Return the [X, Y] coordinate for the center point of the cell that contains the specified text.  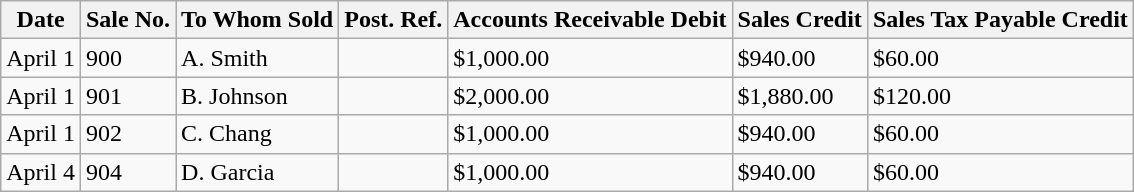
$120.00 [1000, 96]
C. Chang [258, 134]
902 [128, 134]
904 [128, 172]
Sales Tax Payable Credit [1000, 20]
A. Smith [258, 58]
D. Garcia [258, 172]
900 [128, 58]
Sales Credit [800, 20]
B. Johnson [258, 96]
901 [128, 96]
$1,880.00 [800, 96]
To Whom Sold [258, 20]
April 4 [41, 172]
Accounts Receivable Debit [590, 20]
Date [41, 20]
Sale No. [128, 20]
$2,000.00 [590, 96]
Post. Ref. [394, 20]
